Extract the (x, y) coordinate from the center of the cell holding the provided text.  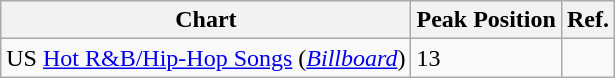
Ref. (588, 20)
13 (486, 58)
US Hot R&B/Hip-Hop Songs (Billboard) (206, 58)
Chart (206, 20)
Peak Position (486, 20)
